Capture the cell that displays the provided text and extract its (x, y) central coordinate. 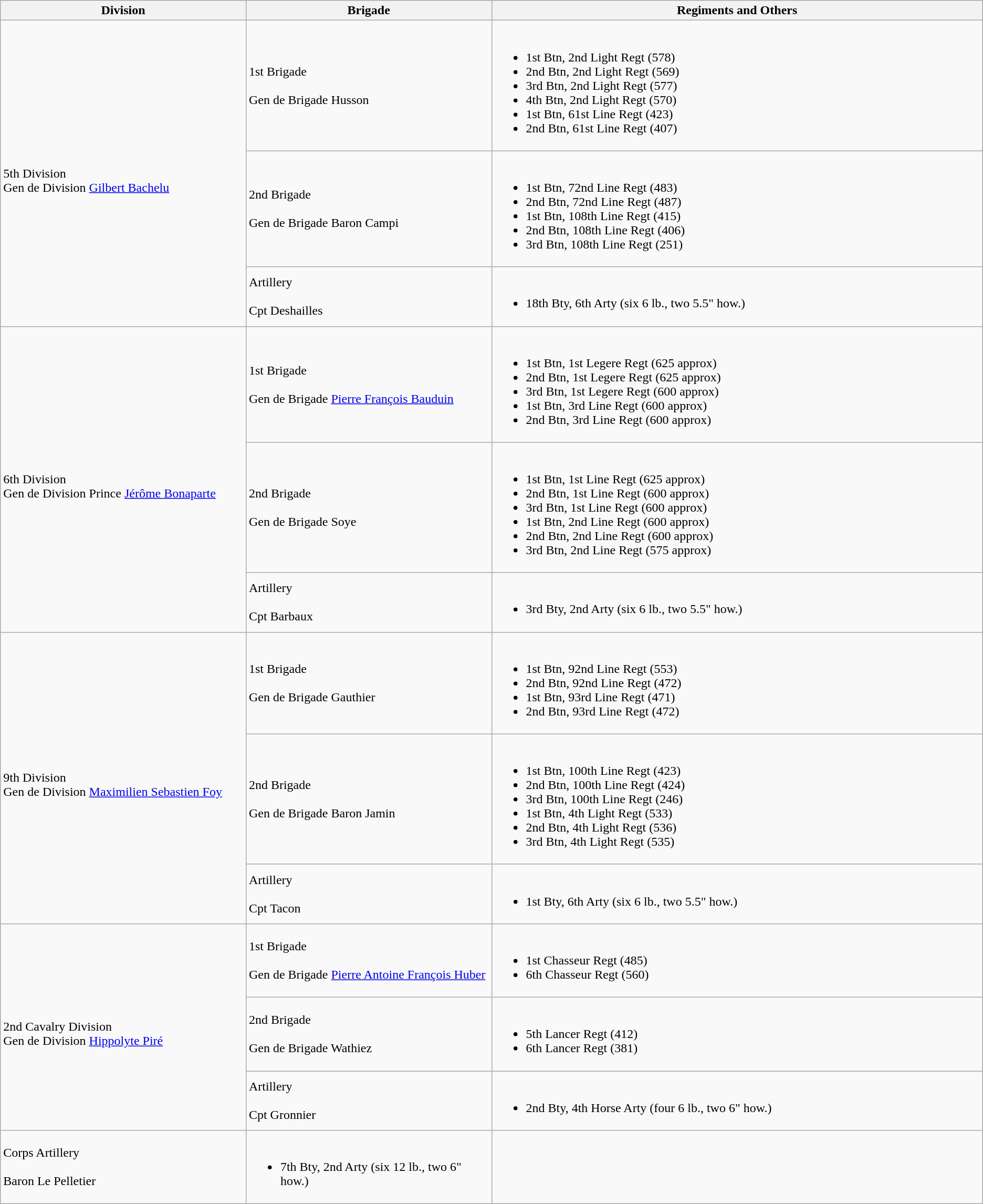
2nd Brigade Gen de Brigade Wathiez (369, 1034)
6th Division Gen de Division Prince Jérôme Bonaparte (123, 479)
1st Btn, 92nd Line Regt (553)2nd Btn, 92nd Line Regt (472)1st Btn, 93rd Line Regt (471)2nd Btn, 93rd Line Regt (472) (737, 683)
Artillery Cpt Gronnier (369, 1100)
1st Brigade Gen de Brigade Gauthier (369, 683)
1st Brigade Gen de Brigade Pierre Antoine François Huber (369, 960)
2nd Brigade Gen de Brigade Baron Jamin (369, 799)
Artillery Cpt Deshailles (369, 296)
5th Division Gen de Division Gilbert Bachelu (123, 173)
7th Bty, 2nd Arty (six 12 lb., two 6" how.) (369, 1167)
1st Btn, 72nd Line Regt (483)2nd Btn, 72nd Line Regt (487)1st Btn, 108th Line Regt (415)2nd Btn, 108th Line Regt (406)3rd Btn, 108th Line Regt (251) (737, 209)
3rd Bty, 2nd Arty (six 6 lb., two 5.5" how.) (737, 602)
2nd Brigade Gen de Brigade Baron Campi (369, 209)
1st Brigade Gen de Brigade Pierre François Bauduin (369, 385)
Corps Artillery Baron Le Pelletier (123, 1167)
2nd Bty, 4th Horse Arty (four 6 lb., two 6" how.) (737, 1100)
1st Chasseur Regt (485)6th Chasseur Regt (560) (737, 960)
Artillery Cpt Barbaux (369, 602)
1st Bty, 6th Arty (six 6 lb., two 5.5" how.) (737, 894)
5th Lancer Regt (412)6th Lancer Regt (381) (737, 1034)
1st Brigade Gen de Brigade Husson (369, 86)
2nd Brigade Gen de Brigade Soye (369, 507)
Division (123, 11)
18th Bty, 6th Arty (six 6 lb., two 5.5" how.) (737, 296)
Brigade (369, 11)
Regiments and Others (737, 11)
9th Division Gen de Division Maximilien Sebastien Foy (123, 777)
Artillery Cpt Tacon (369, 894)
2nd Cavalry Division Gen de Division Hippolyte Piré (123, 1026)
